Identify which cell holds the provided text, then report its [X, Y] central coordinate. 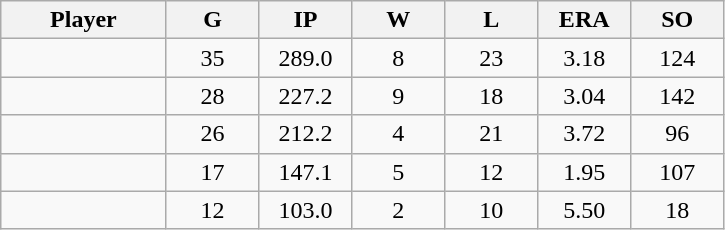
17 [212, 172]
212.2 [306, 134]
ERA [584, 20]
SO [678, 20]
26 [212, 134]
G [212, 20]
21 [492, 134]
4 [398, 134]
147.1 [306, 172]
227.2 [306, 96]
10 [492, 210]
289.0 [306, 58]
28 [212, 96]
103.0 [306, 210]
142 [678, 96]
IP [306, 20]
1.95 [584, 172]
8 [398, 58]
W [398, 20]
L [492, 20]
9 [398, 96]
3.18 [584, 58]
2 [398, 210]
124 [678, 58]
3.04 [584, 96]
Player [84, 20]
3.72 [584, 134]
5 [398, 172]
23 [492, 58]
107 [678, 172]
35 [212, 58]
96 [678, 134]
5.50 [584, 210]
